Extract the (X, Y) coordinate from the center of the cell holding the provided text.  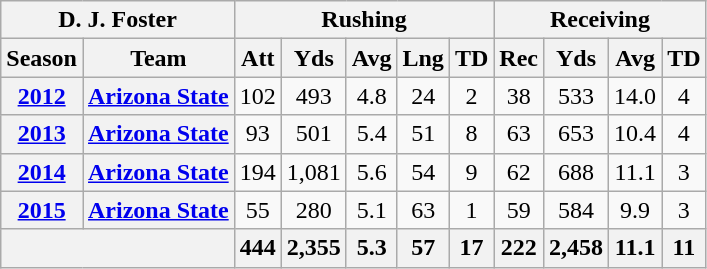
280 (314, 210)
653 (576, 134)
2 (471, 96)
59 (519, 210)
5.1 (372, 210)
9 (471, 172)
584 (576, 210)
501 (314, 134)
57 (423, 248)
Att (258, 58)
2012 (42, 96)
8 (471, 134)
17 (471, 248)
Rec (519, 58)
102 (258, 96)
2,458 (576, 248)
D. J. Foster (118, 20)
688 (576, 172)
5.6 (372, 172)
51 (423, 134)
493 (314, 96)
Team (158, 58)
1,081 (314, 172)
14.0 (636, 96)
62 (519, 172)
54 (423, 172)
2,355 (314, 248)
24 (423, 96)
5.3 (372, 248)
2014 (42, 172)
Lng (423, 58)
10.4 (636, 134)
4.8 (372, 96)
11 (684, 248)
38 (519, 96)
533 (576, 96)
2013 (42, 134)
222 (519, 248)
9.9 (636, 210)
Receiving (600, 20)
194 (258, 172)
93 (258, 134)
55 (258, 210)
1 (471, 210)
2015 (42, 210)
444 (258, 248)
5.4 (372, 134)
Season (42, 58)
Rushing (364, 20)
